From the cell containing the given text, extract its center point as (x, y) coordinate. 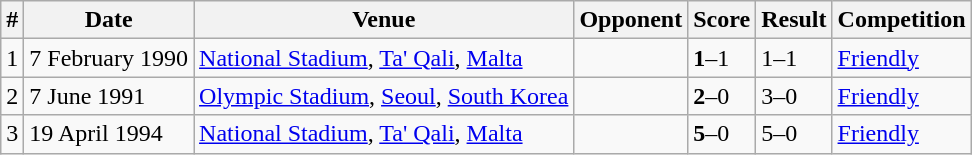
19 April 1994 (109, 134)
Date (109, 20)
7 February 1990 (109, 58)
2 (12, 96)
3 (12, 134)
Venue (384, 20)
7 June 1991 (109, 96)
# (12, 20)
Olympic Stadium, Seoul, South Korea (384, 96)
Opponent (631, 20)
Result (794, 20)
2–0 (722, 96)
3–0 (794, 96)
Score (722, 20)
Competition (902, 20)
1 (12, 58)
